Search for the cell housing the specified text and yield its [X, Y] center coordinate. 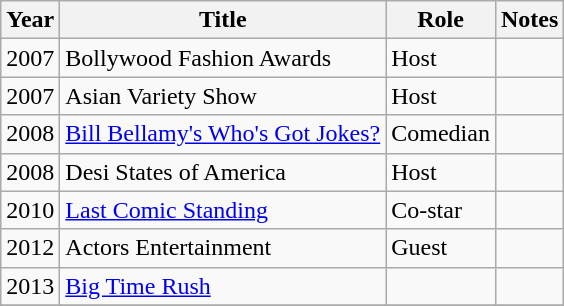
Title [223, 20]
2013 [30, 286]
Role [441, 20]
Big Time Rush [223, 286]
Last Comic Standing [223, 210]
Bollywood Fashion Awards [223, 58]
2010 [30, 210]
Bill Bellamy's Who's Got Jokes? [223, 134]
Notes [529, 20]
Comedian [441, 134]
Co-star [441, 210]
2012 [30, 248]
Guest [441, 248]
Desi States of America [223, 172]
Year [30, 20]
Asian Variety Show [223, 96]
Actors Entertainment [223, 248]
